Provide the [X, Y] coordinate of the cell's center where the given text is located.  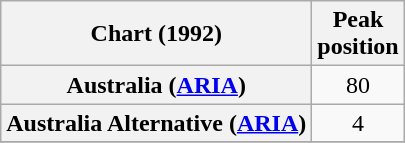
Peakposition [358, 34]
80 [358, 85]
Australia (ARIA) [156, 85]
Chart (1992) [156, 34]
4 [358, 123]
Australia Alternative (ARIA) [156, 123]
